Search for the cell housing the specified text and yield its (X, Y) center coordinate. 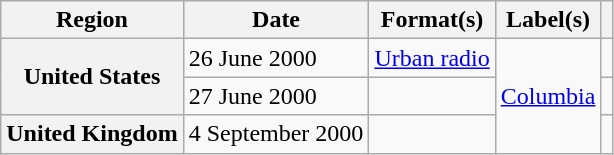
Region (92, 20)
Format(s) (432, 20)
27 June 2000 (276, 96)
4 September 2000 (276, 134)
26 June 2000 (276, 58)
Urban radio (432, 58)
Label(s) (548, 20)
United States (92, 77)
Columbia (548, 96)
United Kingdom (92, 134)
Date (276, 20)
